Return the (X, Y) coordinate for the center point of the cell that contains the specified text.  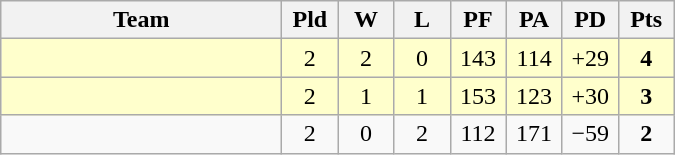
Pld (310, 20)
−59 (590, 134)
L (422, 20)
171 (534, 134)
PD (590, 20)
114 (534, 58)
3 (646, 96)
Pts (646, 20)
PF (478, 20)
+29 (590, 58)
153 (478, 96)
Team (142, 20)
143 (478, 58)
4 (646, 58)
PA (534, 20)
123 (534, 96)
112 (478, 134)
W (366, 20)
+30 (590, 96)
